Capture the cell that displays the provided text and extract its [x, y] central coordinate. 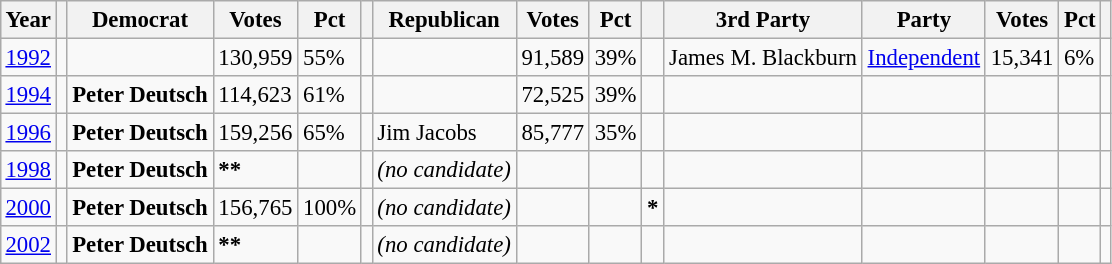
3rd Party [764, 20]
Jim Jacobs [444, 133]
1994 [28, 95]
100% [330, 208]
55% [330, 57]
* [653, 208]
130,959 [256, 57]
6% [1080, 57]
Democrat [140, 20]
1996 [28, 133]
Year [28, 20]
Independent [924, 57]
Party [924, 20]
2002 [28, 245]
Republican [444, 20]
72,525 [552, 95]
159,256 [256, 133]
114,623 [256, 95]
James M. Blackburn [764, 57]
1998 [28, 170]
2000 [28, 208]
85,777 [552, 133]
1992 [28, 57]
15,341 [1022, 57]
61% [330, 95]
35% [615, 133]
156,765 [256, 208]
91,589 [552, 57]
65% [330, 133]
